Extract the [x, y] coordinate from the center of the cell holding the provided text.  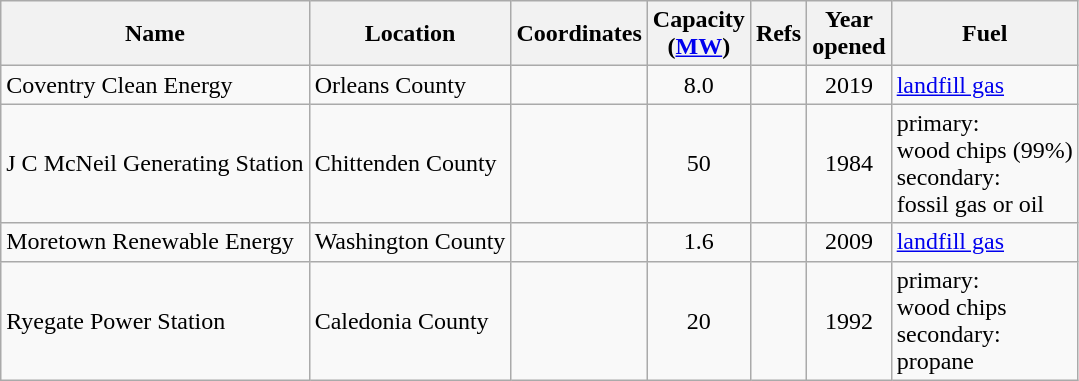
Location [410, 34]
Yearopened [849, 34]
Orleans County [410, 85]
Capacity(MW) [698, 34]
Fuel [984, 34]
Name [155, 34]
20 [698, 320]
Chittenden County [410, 164]
Ryegate Power Station [155, 320]
Refs [778, 34]
J C McNeil Generating Station [155, 164]
Washington County [410, 242]
1.6 [698, 242]
primary:wood chipssecondary:propane [984, 320]
2019 [849, 85]
50 [698, 164]
Moretown Renewable Energy [155, 242]
8.0 [698, 85]
Coventry Clean Energy [155, 85]
2009 [849, 242]
Coordinates [579, 34]
primary:wood chips (99%)secondary: fossil gas or oil [984, 164]
1992 [849, 320]
Caledonia County [410, 320]
1984 [849, 164]
